Output the (X, Y) coordinate of the center of the cell containing the given text.  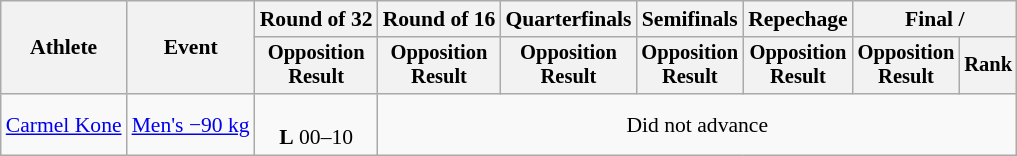
L 00–10 (316, 124)
Athlete (64, 48)
Event (191, 48)
Repechage (798, 19)
Did not advance (698, 124)
Round of 16 (440, 19)
Final / (935, 19)
Semifinals (690, 19)
Round of 32 (316, 19)
Carmel Kone (64, 124)
Quarterfinals (568, 19)
Rank (988, 66)
Men's −90 kg (191, 124)
